Capture the cell that displays the provided text and extract its [X, Y] central coordinate. 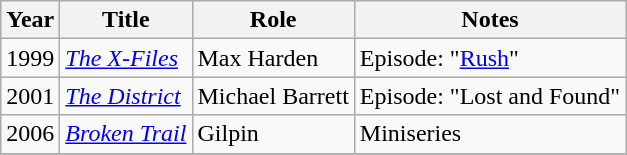
The X-Files [126, 58]
The District [126, 96]
Broken Trail [126, 134]
2006 [30, 134]
Notes [490, 20]
2001 [30, 96]
Year [30, 20]
Title [126, 20]
Episode: "Lost and Found" [490, 96]
Michael Barrett [273, 96]
1999 [30, 58]
Max Harden [273, 58]
Gilpin [273, 134]
Miniseries [490, 134]
Role [273, 20]
Episode: "Rush" [490, 58]
